Determine the [x, y] coordinate at the center of the cell enclosing the given text.  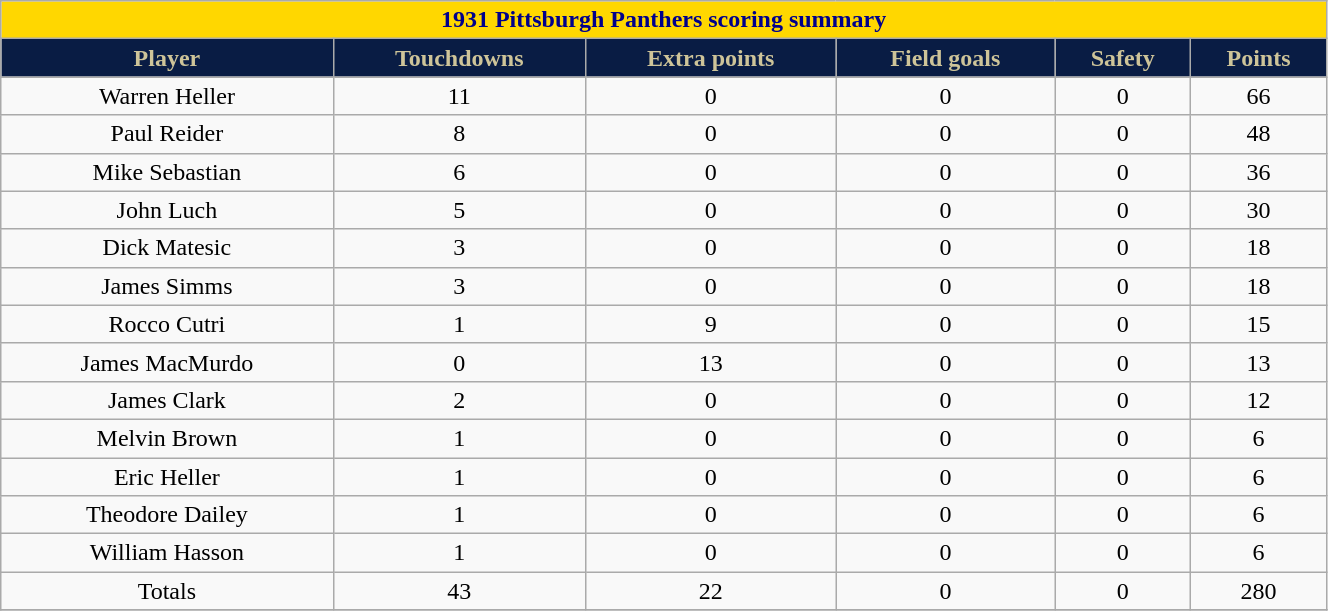
James MacMurdo [167, 362]
Player [167, 58]
Paul Reider [167, 134]
48 [1259, 134]
Safety [1123, 58]
30 [1259, 210]
22 [711, 591]
William Hasson [167, 553]
36 [1259, 172]
Warren Heller [167, 96]
43 [459, 591]
15 [1259, 324]
5 [459, 210]
Mike Sebastian [167, 172]
Totals [167, 591]
Extra points [711, 58]
Dick Matesic [167, 248]
Points [1259, 58]
66 [1259, 96]
2 [459, 400]
Eric Heller [167, 477]
Melvin Brown [167, 438]
John Luch [167, 210]
Field goals [946, 58]
9 [711, 324]
Theodore Dailey [167, 515]
Rocco Cutri [167, 324]
12 [1259, 400]
8 [459, 134]
1931 Pittsburgh Panthers scoring summary [664, 20]
280 [1259, 591]
11 [459, 96]
James Simms [167, 286]
Touchdowns [459, 58]
James Clark [167, 400]
